Provide the (x, y) coordinate of the cell's center where the given text is located.  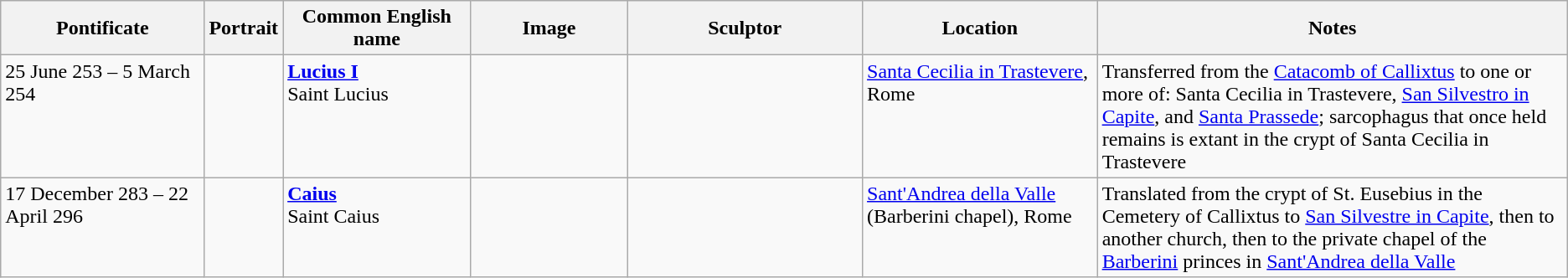
Santa Cecilia in Trastevere, Rome (980, 116)
CaiusSaint Caius (377, 228)
25 June 253 – 5 March 254 (102, 116)
Sculptor (745, 28)
Portrait (244, 28)
Location (980, 28)
Image (549, 28)
Lucius ISaint Lucius (377, 116)
17 December 283 – 22 April 296 (102, 228)
Notes (1332, 28)
Common English name (377, 28)
Pontificate (102, 28)
Sant'Andrea della Valle (Barberini chapel), Rome (980, 228)
